Search for the cell housing the specified text and yield its (x, y) center coordinate. 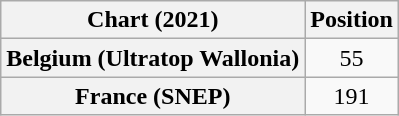
Belgium (Ultratop Wallonia) (153, 58)
Chart (2021) (153, 20)
191 (352, 96)
France (SNEP) (153, 96)
55 (352, 58)
Position (352, 20)
